Determine the (X, Y) coordinate at the center of the cell enclosing the given text.  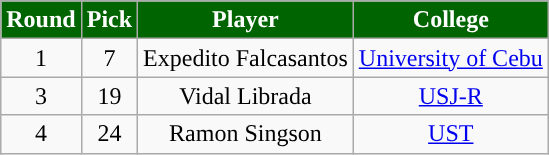
USJ-R (450, 96)
19 (109, 96)
Player (246, 20)
Round (41, 20)
Vidal Librada (246, 96)
1 (41, 58)
Pick (109, 20)
College (450, 20)
Expedito Falcasantos (246, 58)
Ramon Singson (246, 134)
24 (109, 134)
University of Cebu (450, 58)
7 (109, 58)
4 (41, 134)
3 (41, 96)
UST (450, 134)
